Return the (x, y) coordinate for the center point of the cell that contains the specified text.  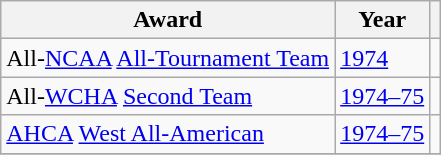
AHCA West All-American (168, 134)
Year (382, 20)
Award (168, 20)
All-NCAA All-Tournament Team (168, 58)
All-WCHA Second Team (168, 96)
1974 (382, 58)
